Determine the [X, Y] coordinate at the center of the cell enclosing the given text.  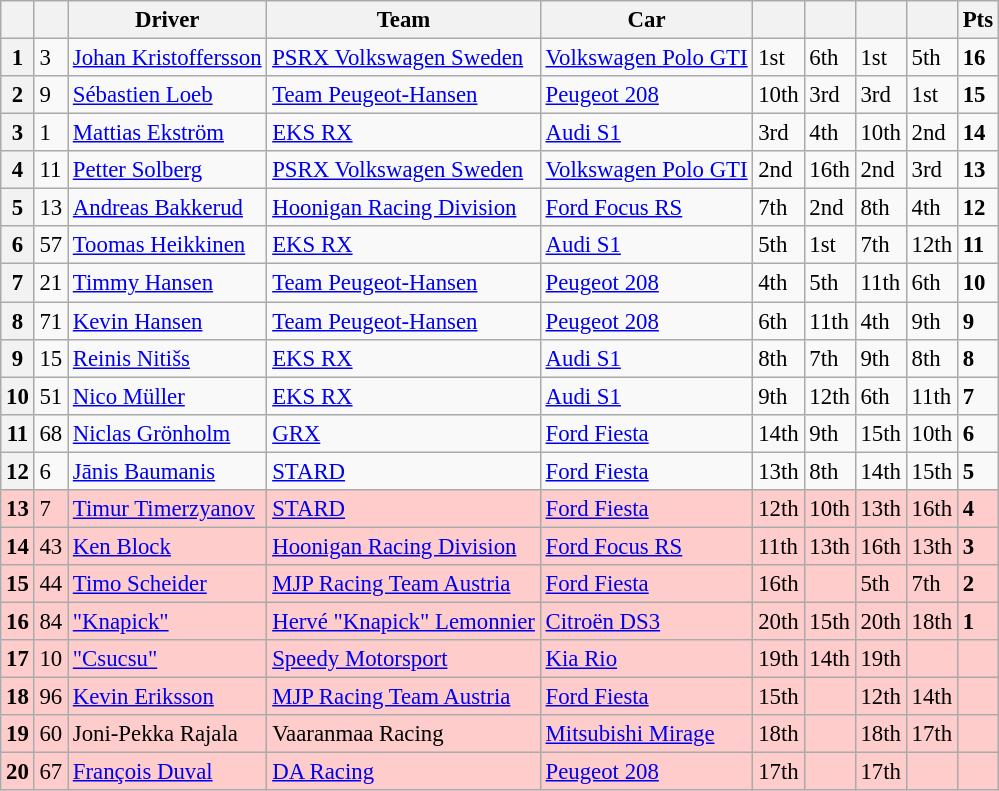
51 [50, 396]
60 [50, 734]
84 [50, 621]
21 [50, 283]
17 [18, 659]
Toomas Heikkinen [168, 245]
Kevin Hansen [168, 321]
François Duval [168, 772]
Car [646, 20]
Timur Timerzyanov [168, 509]
Timmy Hansen [168, 283]
43 [50, 546]
Kia Rio [646, 659]
Vaaranmaa Racing [404, 734]
GRX [404, 433]
44 [50, 584]
Joni-Pekka Rajala [168, 734]
"Knapick" [168, 621]
Speedy Motorsport [404, 659]
Nico Müller [168, 396]
Ken Block [168, 546]
Timo Scheider [168, 584]
Driver [168, 20]
Sébastien Loeb [168, 95]
Team [404, 20]
20 [18, 772]
Reinis Nitišs [168, 358]
68 [50, 433]
Niclas Grönholm [168, 433]
Andreas Bakkerud [168, 208]
19 [18, 734]
Jānis Baumanis [168, 471]
96 [50, 697]
Petter Solberg [168, 170]
Pts [978, 20]
DA Racing [404, 772]
Johan Kristoffersson [168, 58]
67 [50, 772]
71 [50, 321]
Hervé "Knapick" Lemonnier [404, 621]
Kevin Eriksson [168, 697]
Mattias Ekström [168, 133]
18 [18, 697]
Citroën DS3 [646, 621]
57 [50, 245]
Mitsubishi Mirage [646, 734]
"Csucsu" [168, 659]
